Search for the cell housing the specified text and yield its (x, y) center coordinate. 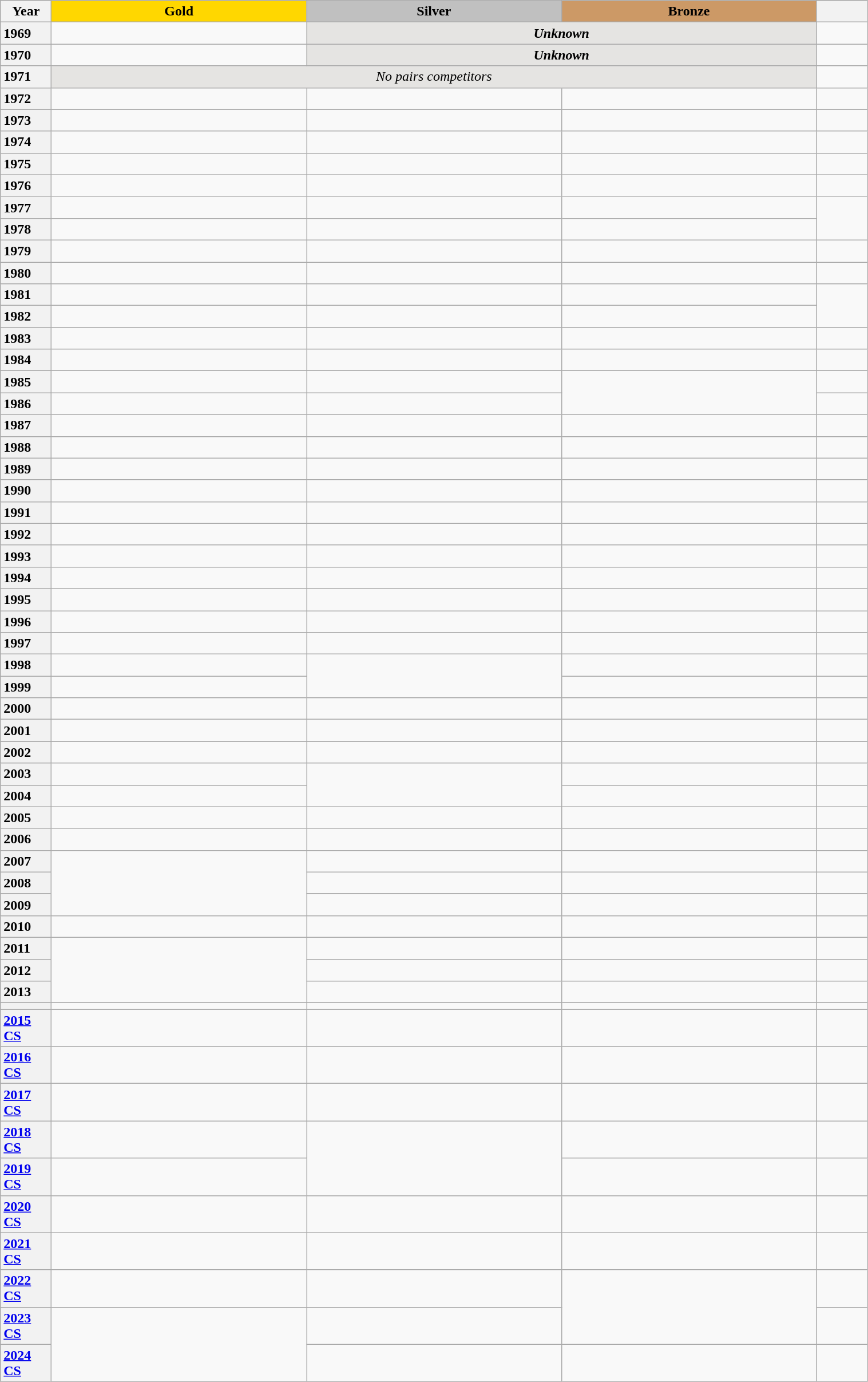
2002 (26, 752)
1980 (26, 273)
1978 (26, 229)
2015 CS (26, 1028)
1997 (26, 643)
2012 (26, 970)
1983 (26, 338)
2016 CS (26, 1065)
2008 (26, 883)
1996 (26, 621)
2020 CS (26, 1214)
2023 CS (26, 1326)
1988 (26, 447)
1998 (26, 665)
1990 (26, 491)
2010 (26, 926)
1994 (26, 578)
2004 (26, 796)
2011 (26, 948)
1975 (26, 164)
1984 (26, 360)
Bronze (689, 11)
Year (26, 11)
2024 CS (26, 1363)
2021 CS (26, 1251)
2022 CS (26, 1288)
1995 (26, 599)
1992 (26, 534)
1972 (26, 98)
2000 (26, 709)
1979 (26, 251)
1971 (26, 77)
Silver (434, 11)
2006 (26, 839)
2017 CS (26, 1103)
2001 (26, 731)
1999 (26, 687)
1970 (26, 55)
1987 (26, 425)
1973 (26, 120)
1969 (26, 33)
1993 (26, 556)
1974 (26, 142)
2013 (26, 992)
Gold (179, 11)
1981 (26, 295)
1976 (26, 185)
2003 (26, 774)
1985 (26, 382)
2019 CS (26, 1177)
1991 (26, 512)
2009 (26, 905)
2007 (26, 861)
2005 (26, 818)
1982 (26, 317)
1977 (26, 207)
1989 (26, 469)
1986 (26, 404)
2018 CS (26, 1139)
No pairs competitors (434, 77)
